Provide the (x, y) coordinate of the cell's center where the given text is located.  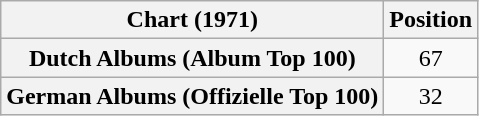
Dutch Albums (Album Top 100) (192, 58)
German Albums (Offizielle Top 100) (192, 96)
32 (431, 96)
Position (431, 20)
Chart (1971) (192, 20)
67 (431, 58)
